Detect which cell encompasses the target text, then output its (X, Y) center coordinate. 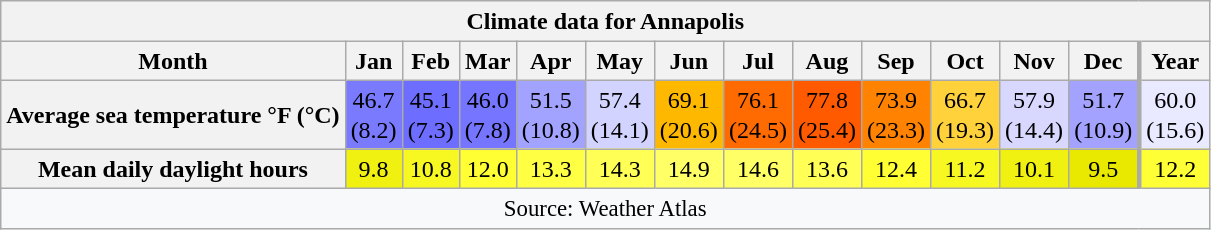
13.3 (550, 169)
46.0(7.8) (488, 114)
77.8(25.4) (826, 114)
14.3 (620, 169)
Nov (1034, 61)
12.0 (488, 169)
Feb (430, 61)
Mar (488, 61)
Mean daily daylight hours (173, 169)
Apr (550, 61)
69.1(20.6) (688, 114)
Sep (896, 61)
Average sea temperature °F (°C) (173, 114)
51.5(10.8) (550, 114)
66.7(19.3) (966, 114)
11.2 (966, 169)
10.8 (430, 169)
Source: Weather Atlas (606, 208)
76.1(24.5) (758, 114)
14.9 (688, 169)
Jan (374, 61)
60.0(15.6) (1174, 114)
Aug (826, 61)
12.2 (1174, 169)
Jul (758, 61)
10.1 (1034, 169)
51.7(10.9) (1104, 114)
57.9(14.4) (1034, 114)
12.4 (896, 169)
57.4(14.1) (620, 114)
9.5 (1104, 169)
Month (173, 61)
May (620, 61)
14.6 (758, 169)
Year (1174, 61)
46.7(8.2) (374, 114)
Dec (1104, 61)
9.8 (374, 169)
Climate data for Annapolis (606, 21)
Oct (966, 61)
Jun (688, 61)
45.1(7.3) (430, 114)
13.6 (826, 169)
73.9(23.3) (896, 114)
